Search for the cell housing the specified text and yield its (x, y) center coordinate. 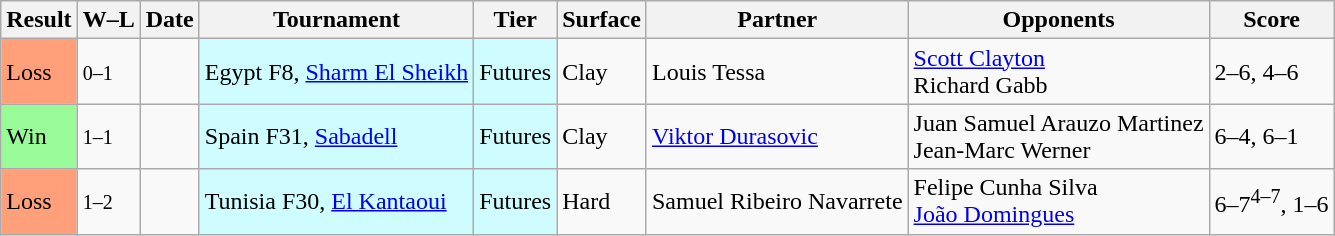
Win (39, 136)
Louis Tessa (777, 72)
Opponents (1058, 20)
Viktor Durasovic (777, 136)
Tier (516, 20)
6–74–7, 1–6 (1272, 202)
0–1 (108, 72)
Tournament (336, 20)
W–L (108, 20)
Partner (777, 20)
Egypt F8, Sharm El Sheikh (336, 72)
Date (170, 20)
Tunisia F30, El Kantaoui (336, 202)
1–2 (108, 202)
Felipe Cunha Silva João Domingues (1058, 202)
Juan Samuel Arauzo Martinez Jean-Marc Werner (1058, 136)
1–1 (108, 136)
Surface (602, 20)
Score (1272, 20)
6–4, 6–1 (1272, 136)
Result (39, 20)
Hard (602, 202)
Samuel Ribeiro Navarrete (777, 202)
2–6, 4–6 (1272, 72)
Spain F31, Sabadell (336, 136)
Scott Clayton Richard Gabb (1058, 72)
